Output the (x, y) coordinate of the center of the cell containing the given text.  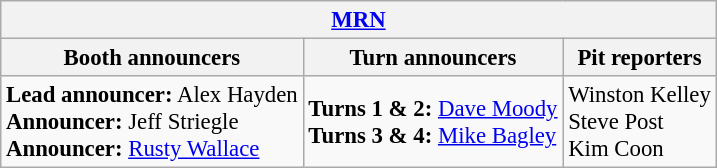
Turn announcers (433, 58)
Lead announcer: Alex HaydenAnnouncer: Jeff StriegleAnnouncer: Rusty Wallace (152, 122)
Turns 1 & 2: Dave MoodyTurns 3 & 4: Mike Bagley (433, 122)
Booth announcers (152, 58)
Pit reporters (640, 58)
MRN (358, 20)
Winston KelleySteve PostKim Coon (640, 122)
